Determine the [x, y] coordinate at the center of the cell enclosing the given text.  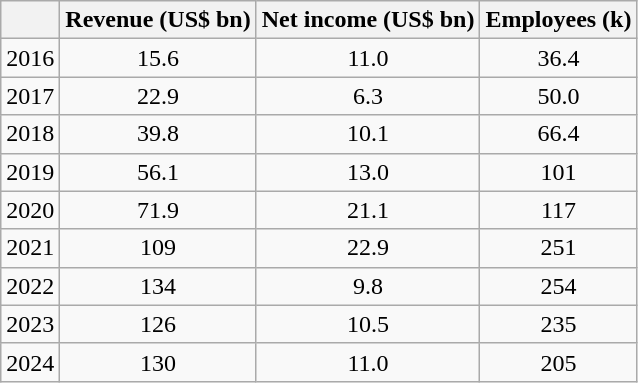
2022 [30, 286]
2016 [30, 58]
2024 [30, 362]
235 [558, 324]
10.5 [368, 324]
39.8 [158, 134]
56.1 [158, 172]
126 [158, 324]
Employees (k) [558, 20]
2018 [30, 134]
101 [558, 172]
21.1 [368, 210]
66.4 [558, 134]
2021 [30, 248]
71.9 [158, 210]
251 [558, 248]
2017 [30, 96]
Net income (US$ bn) [368, 20]
117 [558, 210]
130 [158, 362]
15.6 [158, 58]
36.4 [558, 58]
10.1 [368, 134]
13.0 [368, 172]
2019 [30, 172]
6.3 [368, 96]
2023 [30, 324]
109 [158, 248]
134 [158, 286]
50.0 [558, 96]
9.8 [368, 286]
Revenue (US$ bn) [158, 20]
205 [558, 362]
254 [558, 286]
2020 [30, 210]
